Identify which cell holds the provided text, then report its (X, Y) central coordinate. 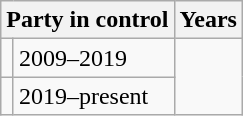
Years (208, 20)
2009–2019 (94, 58)
Party in control (88, 20)
2019–present (94, 96)
